From the cell containing the given text, extract its center point as [x, y] coordinate. 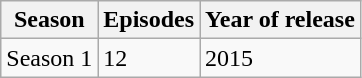
12 [149, 58]
Episodes [149, 20]
Year of release [280, 20]
Season 1 [50, 58]
Season [50, 20]
2015 [280, 58]
